Pinpoint the cell where the given text exists, returning its (x, y) midpoint coordinate. 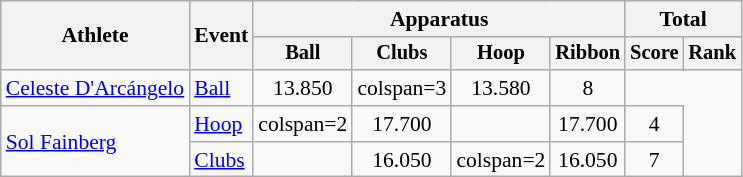
Total (683, 19)
Rank (712, 54)
13.850 (302, 88)
8 (588, 88)
13.580 (500, 88)
colspan=2 (302, 124)
Sol Fainberg (95, 142)
4 (654, 124)
Clubs (402, 54)
Ribbon (588, 54)
Celeste D'Arcángelo (95, 88)
Athlete (95, 36)
Event (221, 36)
Apparatus (439, 19)
colspan=3 (402, 88)
Score (654, 54)
